Output the [x, y] coordinate of the center of the cell containing the given text.  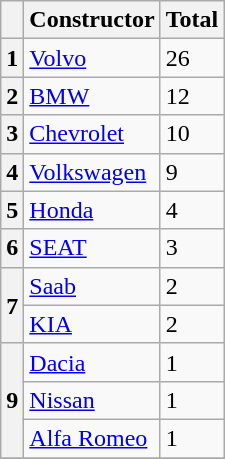
SEAT [92, 248]
Saab [92, 286]
5 [12, 210]
Total [192, 20]
KIA [92, 324]
6 [12, 248]
Dacia [92, 362]
Volkswagen [92, 172]
12 [192, 96]
7 [12, 305]
10 [192, 134]
26 [192, 58]
Alfa Romeo [92, 438]
Constructor [92, 20]
Honda [92, 210]
Volvo [92, 58]
Nissan [92, 400]
Chevrolet [92, 134]
BMW [92, 96]
